Provide the (x, y) coordinate of the cell's center where the given text is located.  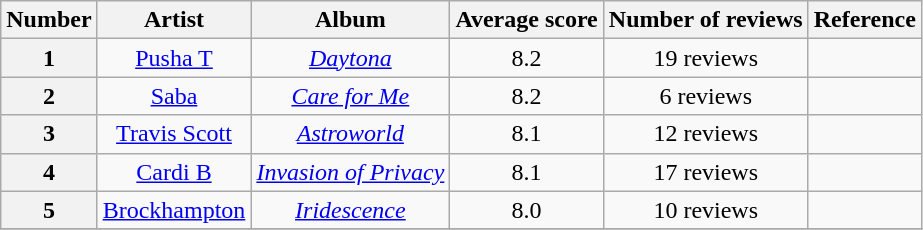
Pusha T (174, 58)
2 (49, 96)
Average score (526, 20)
Cardi B (174, 172)
6 reviews (706, 96)
Saba (174, 96)
Artist (174, 20)
4 (49, 172)
Reference (864, 20)
Daytona (350, 58)
19 reviews (706, 58)
Brockhampton (174, 210)
Care for Me (350, 96)
Number (49, 20)
1 (49, 58)
Album (350, 20)
Astroworld (350, 134)
5 (49, 210)
Number of reviews (706, 20)
12 reviews (706, 134)
Invasion of Privacy (350, 172)
Iridescence (350, 210)
3 (49, 134)
8.0 (526, 210)
17 reviews (706, 172)
Travis Scott (174, 134)
10 reviews (706, 210)
